Return the (x, y) coordinate for the center point of the cell that contains the specified text.  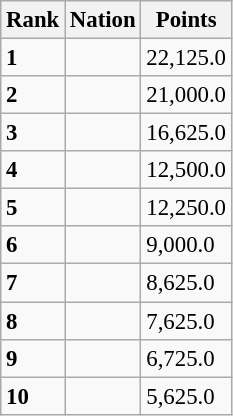
10 (33, 396)
12,500.0 (186, 170)
3 (33, 133)
7,625.0 (186, 321)
6,725.0 (186, 358)
5,625.0 (186, 396)
7 (33, 283)
21,000.0 (186, 95)
1 (33, 58)
2 (33, 95)
12,250.0 (186, 208)
9 (33, 358)
22,125.0 (186, 58)
16,625.0 (186, 133)
4 (33, 170)
9,000.0 (186, 245)
Nation (103, 20)
8,625.0 (186, 283)
Rank (33, 20)
Points (186, 20)
6 (33, 245)
5 (33, 208)
8 (33, 321)
